For the text-containing cell, return its midpoint in (X, Y) coordinate format. 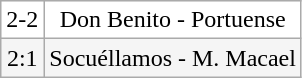
2-2 (22, 20)
Socuéllamos - M. Macael (173, 58)
2:1 (22, 58)
Don Benito - Portuense (173, 20)
